Capture the cell that displays the provided text and extract its (X, Y) central coordinate. 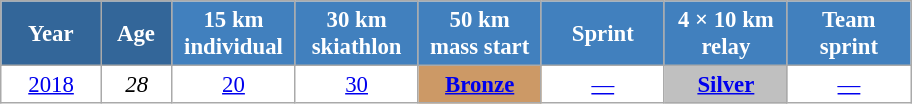
30 km skiathlon (356, 34)
4 × 10 km relay (726, 34)
20 (234, 85)
Bronze (480, 85)
Team sprint (848, 34)
15 km individual (234, 34)
Year (52, 34)
Age (136, 34)
50 km mass start (480, 34)
Silver (726, 85)
2018 (52, 85)
Sprint (602, 34)
28 (136, 85)
30 (356, 85)
